For the text-containing cell, return its midpoint in (x, y) coordinate format. 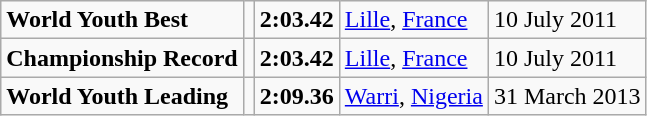
World Youth Leading (122, 96)
Warri, Nigeria (414, 96)
2:09.36 (296, 96)
World Youth Best (122, 20)
31 March 2013 (567, 96)
Championship Record (122, 58)
